Determine the [X, Y] coordinate at the center of the cell enclosing the given text.  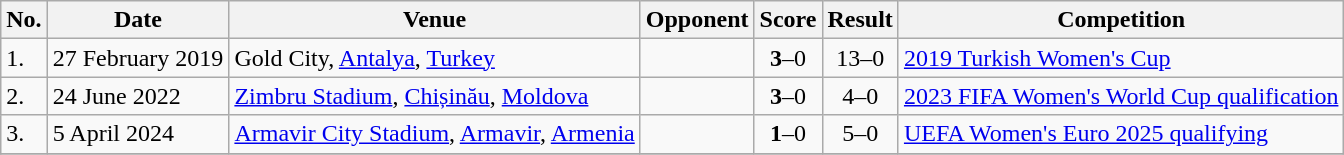
Score [788, 20]
5 April 2024 [138, 134]
2019 Turkish Women's Cup [1121, 58]
5–0 [860, 134]
Competition [1121, 20]
2. [24, 96]
27 February 2019 [138, 58]
Date [138, 20]
13–0 [860, 58]
Zimbru Stadium, Chișinău, Moldova [434, 96]
Result [860, 20]
No. [24, 20]
3. [24, 134]
Opponent [697, 20]
Venue [434, 20]
4–0 [860, 96]
UEFA Women's Euro 2025 qualifying [1121, 134]
1–0 [788, 134]
2023 FIFA Women's World Cup qualification [1121, 96]
1. [24, 58]
Gold City, Antalya, Turkey [434, 58]
Armavir City Stadium, Armavir, Armenia [434, 134]
24 June 2022 [138, 96]
